Locate the cell with the specified text and output its [X, Y] center coordinate. 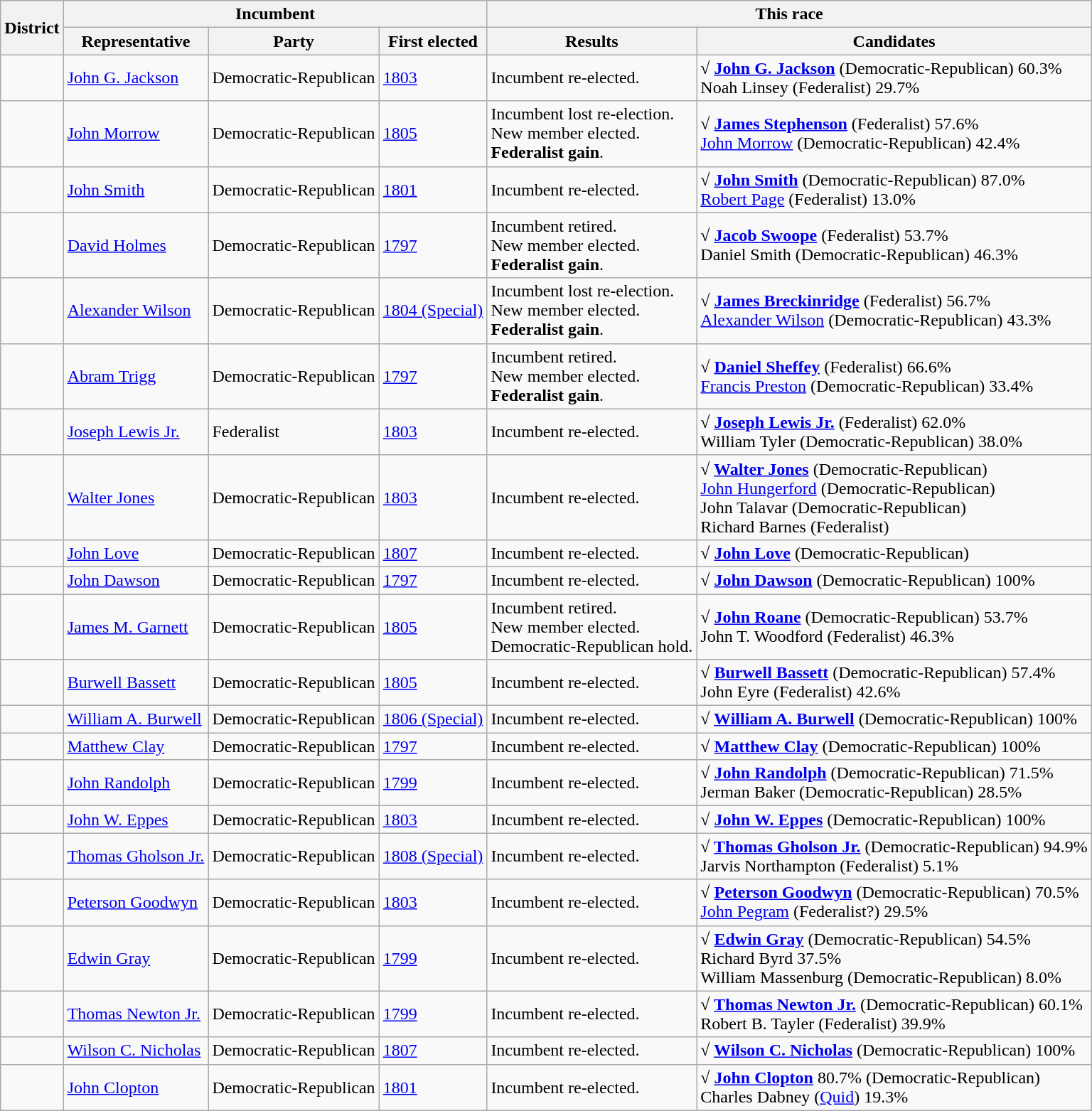
√ Walter Jones (Democratic-Republican)John Hungerford (Democratic-Republican)John Talavar (Democratic-Republican)Richard Barnes (Federalist) [894, 498]
1806 (Special) [433, 719]
Burwell Bassett [136, 682]
√ Matthew Clay (Democratic-Republican) 100% [894, 746]
Peterson Goodwyn [136, 903]
√ Burwell Bassett (Democratic-Republican) 57.4%John Eyre (Federalist) 42.6% [894, 682]
John Clopton [136, 1088]
√ Edwin Gray (Democratic-Republican) 54.5%Richard Byrd 37.5%William Massenburg (Democratic-Republican) 8.0% [894, 958]
James M. Garnett [136, 627]
√ Wilson C. Nicholas (Democratic-Republican) 100% [894, 1051]
William A. Burwell [136, 719]
1804 (Special) [433, 311]
√ John Randolph (Democratic-Republican) 71.5%Jerman Baker (Democratic-Republican) 28.5% [894, 783]
Incumbent [275, 14]
√ John Love (Democratic-Republican) [894, 553]
District [32, 28]
Party [294, 41]
John Smith [136, 189]
√ James Stephenson (Federalist) 57.6%John Morrow (Democratic-Republican) 42.4% [894, 134]
John W. Eppes [136, 820]
John G. Jackson [136, 78]
Wilson C. Nicholas [136, 1051]
John Randolph [136, 783]
Matthew Clay [136, 746]
Joseph Lewis Jr. [136, 432]
√ John Roane (Democratic-Republican) 53.7%John T. Woodford (Federalist) 46.3% [894, 627]
Representative [136, 41]
Incumbent retired.New member elected.Democratic-Republican hold. [591, 627]
This race [789, 14]
√ John Clopton 80.7% (Democratic-Republican)Charles Dabney (Quid) 19.3% [894, 1088]
John Love [136, 553]
√ Daniel Sheffey (Federalist) 66.6%Francis Preston (Democratic-Republican) 33.4% [894, 376]
√ Joseph Lewis Jr. (Federalist) 62.0%William Tyler (Democratic-Republican) 38.0% [894, 432]
Walter Jones [136, 498]
√ Thomas Newton Jr. (Democratic-Republican) 60.1%Robert B. Tayler (Federalist) 39.9% [894, 1014]
Candidates [894, 41]
√ Jacob Swoope (Federalist) 53.7%Daniel Smith (Democratic-Republican) 46.3% [894, 245]
√ Peterson Goodwyn (Democratic-Republican) 70.5%John Pegram (Federalist?) 29.5% [894, 903]
First elected [433, 41]
√ John W. Eppes (Democratic-Republican) 100% [894, 820]
√ John Dawson (Democratic-Republican) 100% [894, 580]
√ James Breckinridge (Federalist) 56.7%Alexander Wilson (Democratic-Republican) 43.3% [894, 311]
√ John Smith (Democratic-Republican) 87.0%Robert Page (Federalist) 13.0% [894, 189]
David Holmes [136, 245]
√ William A. Burwell (Democratic-Republican) 100% [894, 719]
√ John G. Jackson (Democratic-Republican) 60.3%Noah Linsey (Federalist) 29.7% [894, 78]
1808 (Special) [433, 856]
Results [591, 41]
Thomas Gholson Jr. [136, 856]
Edwin Gray [136, 958]
John Dawson [136, 580]
Thomas Newton Jr. [136, 1014]
John Morrow [136, 134]
Abram Trigg [136, 376]
Federalist [294, 432]
√ Thomas Gholson Jr. (Democratic-Republican) 94.9%Jarvis Northampton (Federalist) 5.1% [894, 856]
Alexander Wilson [136, 311]
